Output the (X, Y) coordinate of the center of the cell containing the given text.  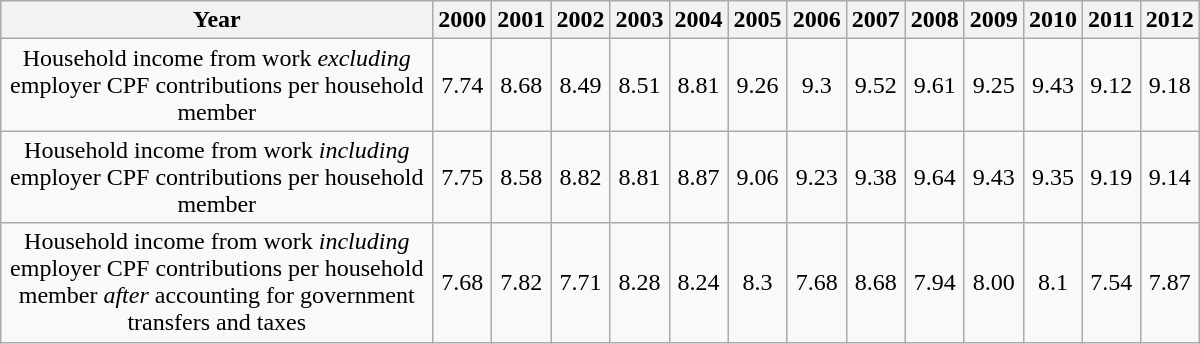
9.18 (1170, 85)
8.87 (698, 177)
2003 (640, 20)
9.19 (1111, 177)
2007 (876, 20)
9.35 (1052, 177)
9.06 (758, 177)
7.71 (580, 282)
2008 (934, 20)
7.87 (1170, 282)
9.52 (876, 85)
7.54 (1111, 282)
9.64 (934, 177)
7.82 (522, 282)
2000 (462, 20)
8.51 (640, 85)
2010 (1052, 20)
8.24 (698, 282)
8.3 (758, 282)
Household income from work excluding employer CPF contributions per household member (217, 85)
2005 (758, 20)
8.00 (994, 282)
7.75 (462, 177)
9.12 (1111, 85)
2004 (698, 20)
8.1 (1052, 282)
8.82 (580, 177)
8.49 (580, 85)
2001 (522, 20)
7.94 (934, 282)
2002 (580, 20)
8.58 (522, 177)
Year (217, 20)
9.38 (876, 177)
2012 (1170, 20)
8.28 (640, 282)
9.3 (816, 85)
7.74 (462, 85)
Household income from work including employer CPF contributions per household member after accounting for government transfers and taxes (217, 282)
9.14 (1170, 177)
9.26 (758, 85)
9.23 (816, 177)
Household income from work including employer CPF contributions per household member (217, 177)
2011 (1111, 20)
9.61 (934, 85)
9.25 (994, 85)
2009 (994, 20)
2006 (816, 20)
